Provide the [x, y] coordinate of the cell's center where the given text is located.  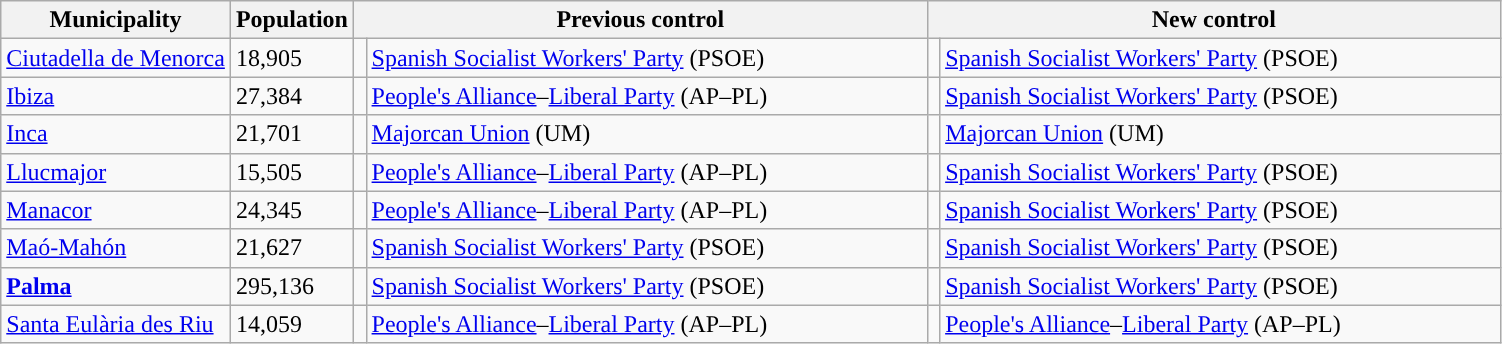
Maó-Mahón [116, 248]
Llucmajor [116, 172]
15,505 [292, 172]
14,059 [292, 324]
Ibiza [116, 96]
New control [1214, 20]
Population [292, 20]
Municipality [116, 20]
295,136 [292, 286]
21,627 [292, 248]
18,905 [292, 58]
Palma [116, 286]
Ciutadella de Menorca [116, 58]
21,701 [292, 134]
24,345 [292, 210]
27,384 [292, 96]
Inca [116, 134]
Previous control [640, 20]
Manacor [116, 210]
Santa Eulària des Riu [116, 324]
